Locate the cell with the specified text and output its (x, y) center coordinate. 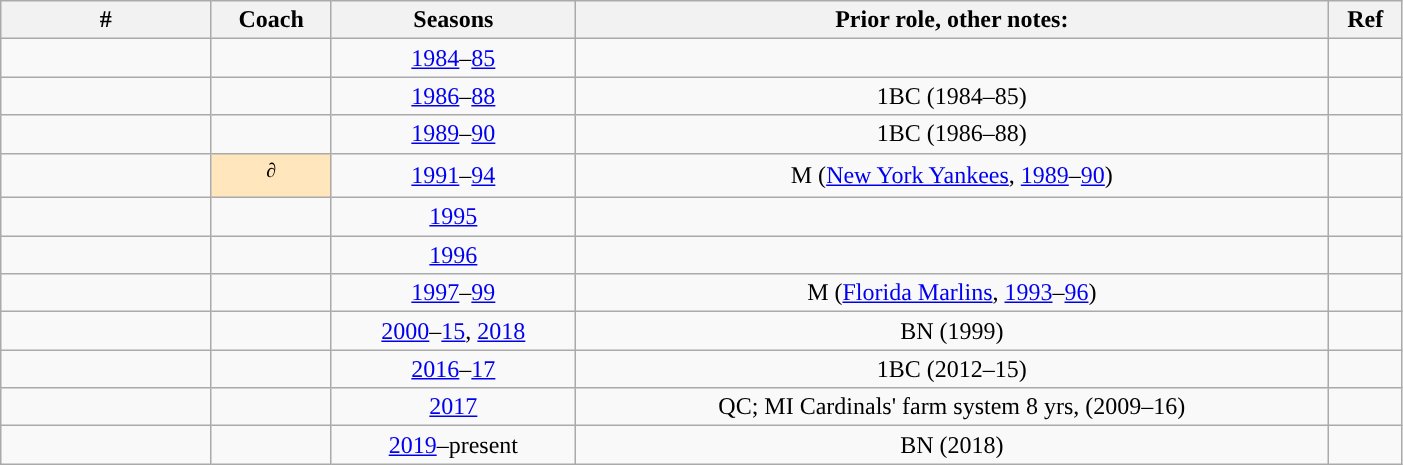
BN (2018) (952, 445)
Prior role, other notes: (952, 20)
BN (1999) (952, 331)
M (New York Yankees, 1989–90) (952, 176)
2019–present (453, 445)
1BC (1986–88) (952, 134)
1996 (453, 255)
# (106, 20)
2016–17 (453, 369)
M (Florida Marlins, 1993–96) (952, 293)
QC; MI Cardinals' farm system 8 yrs, (2009–16) (952, 407)
Coach (271, 20)
1986–88 (453, 96)
1984–85 (453, 58)
1995 (453, 217)
Ref (1365, 20)
1997–99 (453, 293)
2017 (453, 407)
2000–15, 2018 (453, 331)
Seasons (453, 20)
1989–90 (453, 134)
∂ (271, 176)
1991–94 (453, 176)
1BC (1984–85) (952, 96)
1BC (2012–15) (952, 369)
